From the cell containing the given text, extract its center point as [X, Y] coordinate. 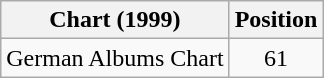
Chart (1999) [115, 20]
German Albums Chart [115, 58]
61 [276, 58]
Position [276, 20]
